Detect which cell encompasses the target text, then output its [x, y] center coordinate. 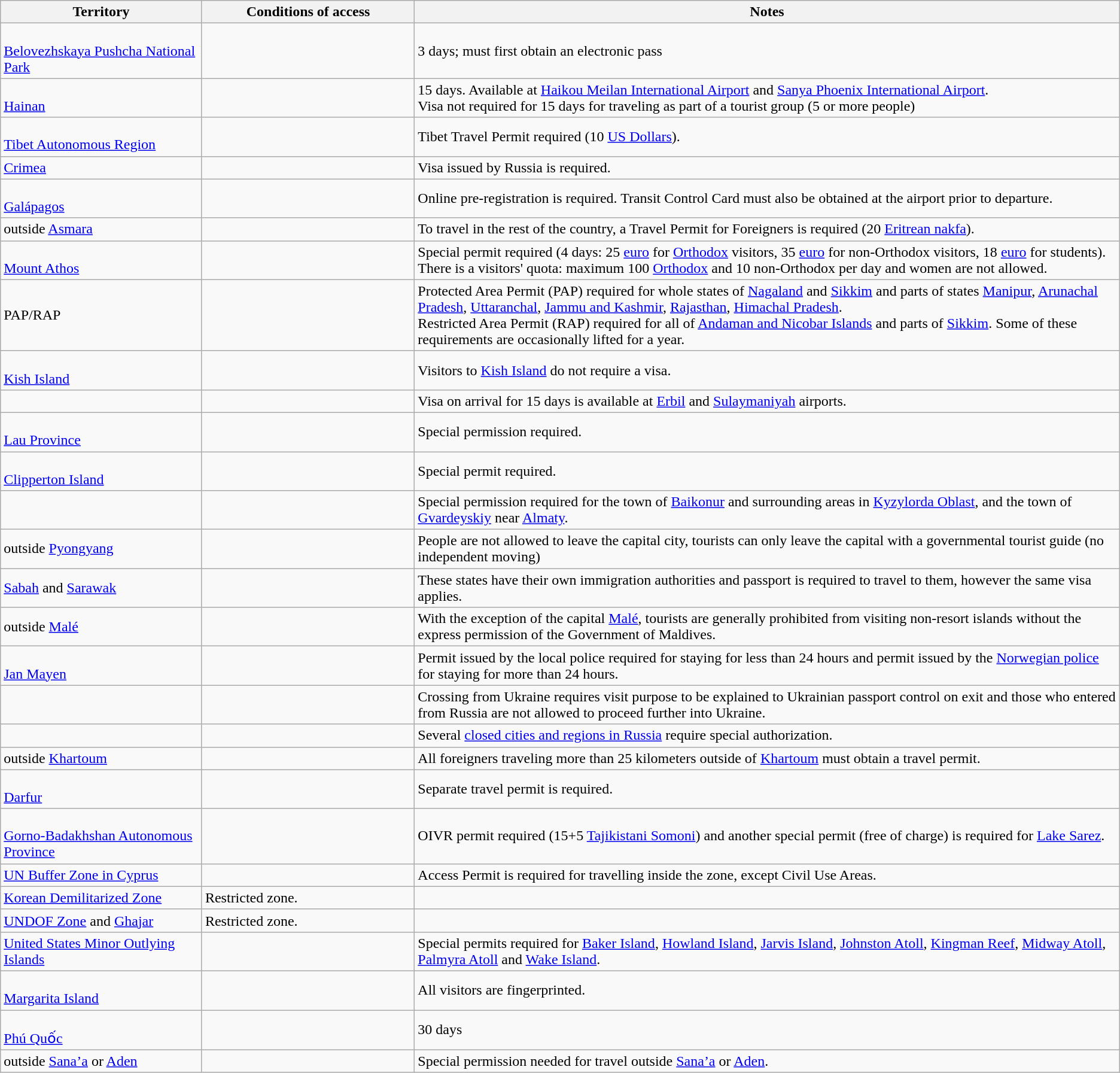
outside Khartoum [102, 758]
outside Sana’a or Aden [102, 1061]
Galápagos [102, 199]
People are not allowed to leave the capital city, tourists can only leave the capital with a governmental tourist guide (no independent moving) [767, 549]
outside Malé [102, 627]
Lau Province [102, 432]
Hainan [102, 98]
Mount Athos [102, 260]
Special permits required for Baker Island, Howland Island, Jarvis Island, Johnston Atoll, Kingman Reef, Midway Atoll, Palmyra Atoll and Wake Island. [767, 952]
Access Permit is required for travelling inside the zone, except Civil Use Areas. [767, 875]
Notes [767, 12]
United States Minor Outlying Islands [102, 952]
OIVR permit required (15+5 Tajikistani Somoni) and another special permit (free of charge) is required for Lake Sarez. [767, 836]
These states have their own immigration authorities and passport is required to travel to them, however the same visa applies. [767, 588]
Separate travel permit is required. [767, 789]
outside Pyongyang [102, 549]
Korean Demilitarized Zone [102, 898]
Conditions of access [308, 12]
Special permission required for the town of Baikonur and surrounding areas in Kyzylorda Oblast, and the town of Gvardeyskiy near Almaty. [767, 510]
Margarita Island [102, 990]
30 days [767, 1031]
Visa issued by Russia is required. [767, 168]
Special permission required. [767, 432]
Special permission needed for travel outside Sana’a or Aden. [767, 1061]
UN Buffer Zone in Cyprus [102, 875]
Sabah and Sarawak [102, 588]
Several closed cities and regions in Russia require special authorization. [767, 735]
Kish Island [102, 370]
PAP/RAP [102, 315]
Visitors to Kish Island do not require a visa. [767, 370]
Clipperton Island [102, 470]
Jan Mayen [102, 665]
Phú Quốc [102, 1031]
Tibet Travel Permit required (10 US Dollars). [767, 136]
Belovezhskaya Pushcha National Park [102, 51]
3 days; must first obtain an electronic pass [767, 51]
Visa on arrival for 15 days is available at Erbil and Sulaymaniyah airports. [767, 401]
Darfur [102, 789]
UNDOF Zone and Ghajar [102, 920]
All foreigners traveling more than 25 kilometers outside of Khartoum must obtain a travel permit. [767, 758]
To travel in the rest of the country, a Travel Permit for Foreigners is required (20 Eritrean nakfa). [767, 229]
Tibet Autonomous Region [102, 136]
All visitors are fingerprinted. [767, 990]
Gorno-Badakhshan Autonomous Province [102, 836]
Online pre-registration is required. Transit Control Card must also be obtained at the airport prior to departure. [767, 199]
Territory [102, 12]
outside Asmara [102, 229]
Crimea [102, 168]
Special permit required. [767, 470]
